Extract the [X, Y] coordinate from the center of the cell holding the provided text.  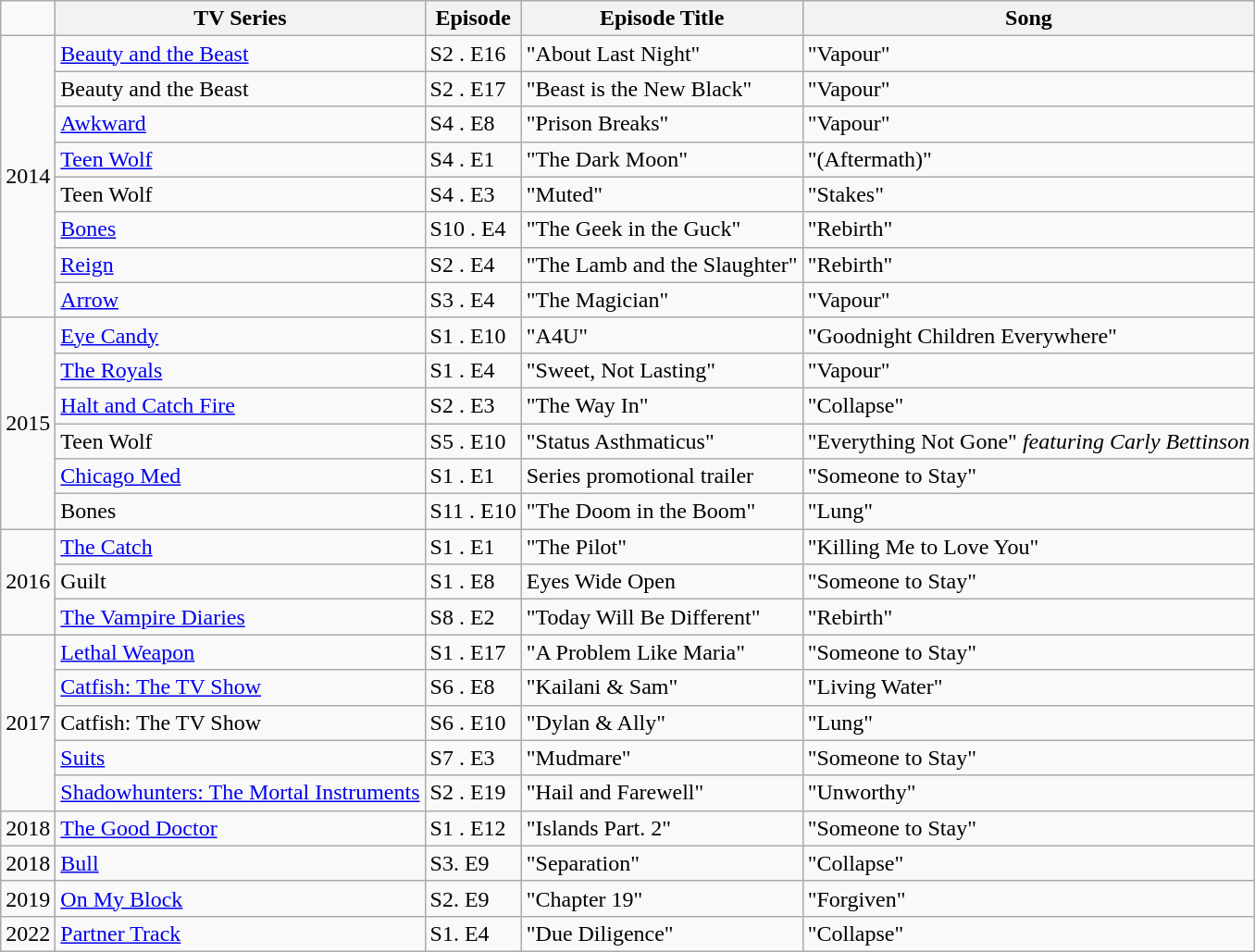
S1 . E8 [473, 582]
S2 . E3 [473, 405]
"The Way In" [662, 405]
2014 [28, 177]
"About Last Night" [662, 54]
"Sweet, Not Lasting" [662, 370]
"Status Asthmaticus" [662, 441]
Episode Title [662, 19]
"The Pilot" [662, 547]
S1 . E12 [473, 828]
2022 [28, 933]
Suits [241, 758]
S2 . E16 [473, 54]
2017 [28, 723]
"Prison Breaks" [662, 124]
"Stakes" [1029, 194]
Bull [241, 863]
The Catch [241, 547]
S2 . E17 [473, 89]
S10 . E4 [473, 229]
"Goodnight Children Everywhere" [1029, 335]
Partner Track [241, 933]
S4 . E3 [473, 194]
"Beast is the New Black" [662, 89]
S1 . E10 [473, 335]
"Chapter 19" [662, 898]
S5 . E10 [473, 441]
"Living Water" [1029, 687]
"Today Will Be Different" [662, 617]
"Kailani & Sam" [662, 687]
Arrow [241, 300]
Awkward [241, 124]
Chicago Med [241, 476]
"The Dark Moon" [662, 159]
The Vampire Diaries [241, 617]
2016 [28, 582]
Reign [241, 265]
S6 . E8 [473, 687]
S3 . E4 [473, 300]
TV Series [241, 19]
S1. E4 [473, 933]
"Separation" [662, 863]
Halt and Catch Fire [241, 405]
S11 . E10 [473, 512]
"Forgiven" [1029, 898]
"Killing Me to Love You" [1029, 547]
"Unworthy" [1029, 793]
"Islands Part. 2" [662, 828]
"The Doom in the Boom" [662, 512]
The Royals [241, 370]
Eye Candy [241, 335]
The Good Doctor [241, 828]
"A4U" [662, 335]
2019 [28, 898]
S6 . E10 [473, 723]
"Dylan & Ally" [662, 723]
"Due Diligence" [662, 933]
S2 . E19 [473, 793]
S1 . E4 [473, 370]
S2. E9 [473, 898]
"Mudmare" [662, 758]
Song [1029, 19]
"A Problem Like Maria" [662, 652]
"Everything Not Gone" featuring Carly Bettinson [1029, 441]
Shadowhunters: The Mortal Instruments [241, 793]
"Muted" [662, 194]
"(Aftermath)" [1029, 159]
"Hail and Farewell" [662, 793]
S8 . E2 [473, 617]
Series promotional trailer [662, 476]
On My Block [241, 898]
S3. E9 [473, 863]
"The Lamb and the Slaughter" [662, 265]
"The Geek in the Guck" [662, 229]
S2 . E4 [473, 265]
S4 . E1 [473, 159]
S4 . E8 [473, 124]
Guilt [241, 582]
S1 . E17 [473, 652]
Episode [473, 19]
S7 . E3 [473, 758]
Lethal Weapon [241, 652]
2015 [28, 423]
"The Magician" [662, 300]
Eyes Wide Open [662, 582]
